Return (x, y) of the center of cell containing provided text 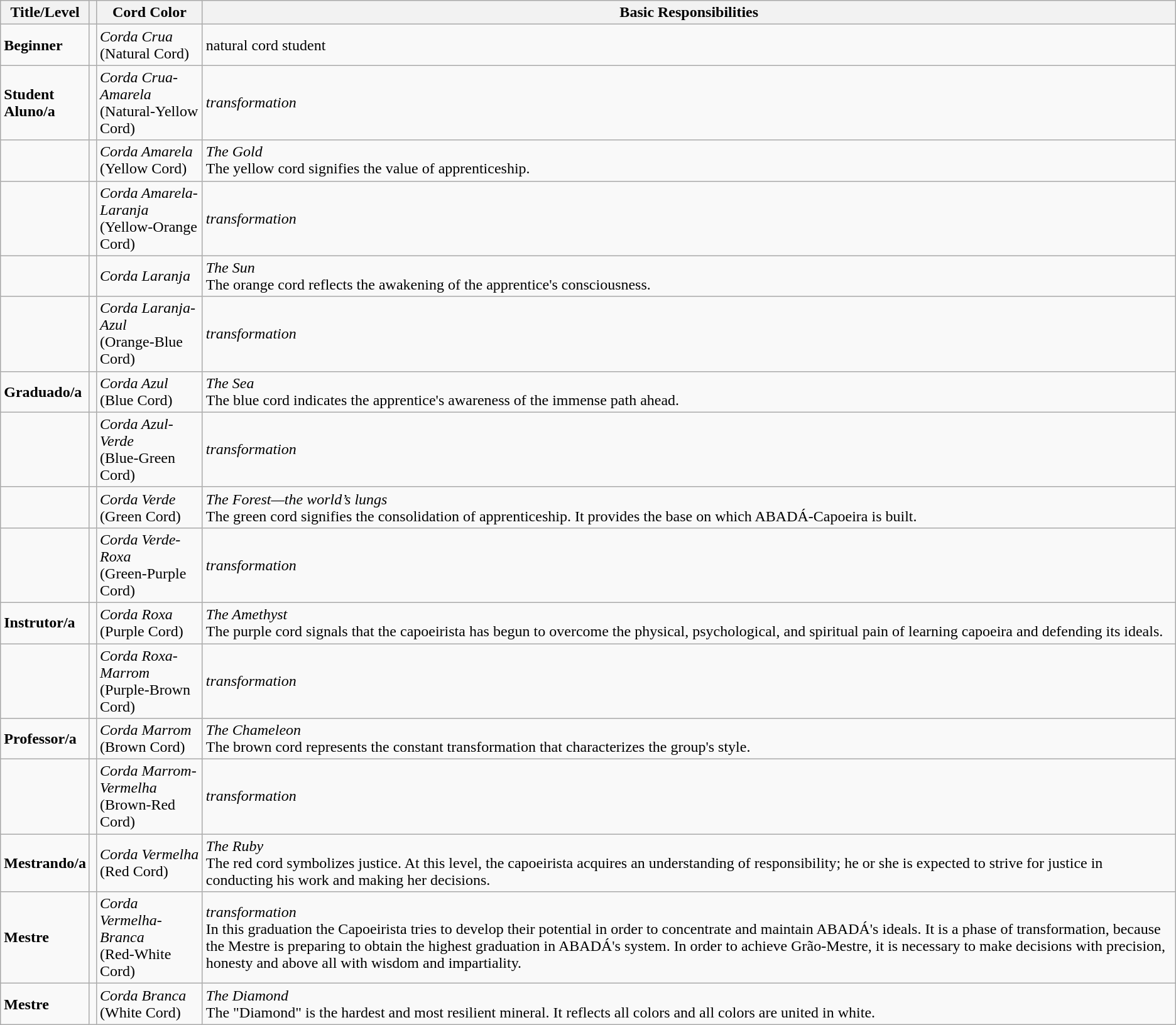
Corda Vermelha-Branca(Red-White Cord) (150, 938)
StudentAluno/a (45, 103)
Mestrando/a (45, 863)
Graduado/a (45, 392)
Corda Amarela(Yellow Cord) (150, 161)
Corda Marrom(Brown Cord) (150, 739)
Corda Laranja-Azul(Orange-Blue Cord) (150, 334)
Corda Roxa(Purple Cord) (150, 623)
Corda Marrom-Vermelha(Brown-Red Cord) (150, 796)
Cord Color (150, 13)
Basic Responsibilities (689, 13)
The ChameleonThe brown cord represents the constant transformation that characterizes the group's style. (689, 739)
Corda Roxa-Marrom(Purple-Brown Cord) (150, 681)
Instrutor/a (45, 623)
The GoldThe yellow cord signifies the value of apprenticeship. (689, 161)
The DiamondThe "Diamond" is the hardest and most resilient mineral. It reflects all colors and all colors are united in white. (689, 1004)
The SunThe orange cord reflects the awakening of the apprentice's consciousness. (689, 276)
Corda Azul-Verde(Blue-Green Cord) (150, 450)
Corda Azul(Blue Cord) (150, 392)
Title/Level (45, 13)
Corda Crua-Amarela(Natural-Yellow Cord) (150, 103)
Corda Amarela-Laranja(Yellow-Orange Cord) (150, 219)
Corda Branca(White Cord) (150, 1004)
Corda Verde-Roxa(Green-Purple Cord) (150, 565)
natural cord student (689, 45)
Corda Crua(Natural Cord) (150, 45)
Professor/a (45, 739)
Beginner (45, 45)
The SeaThe blue cord indicates the apprentice's awareness of the immense path ahead. (689, 392)
Corda Laranja (150, 276)
Corda Verde(Green Cord) (150, 507)
Corda Vermelha(Red Cord) (150, 863)
The Forest—the world’s lungsThe green cord signifies the consolidation of apprenticeship. It provides the base on which ABADÁ-Capoeira is built. (689, 507)
